Provide the [X, Y] coordinate of the cell's center where the given text is located.  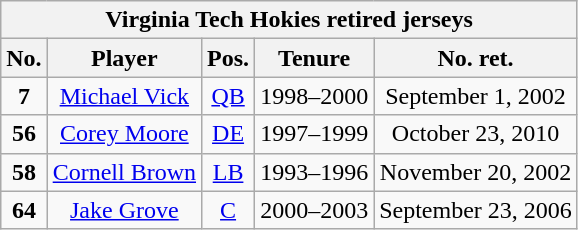
Player [124, 58]
Cornell Brown [124, 172]
Tenure [314, 58]
DE [228, 134]
1998–2000 [314, 96]
No. [24, 58]
September 1, 2002 [476, 96]
2000–2003 [314, 210]
7 [24, 96]
Pos. [228, 58]
C [228, 210]
November 20, 2002 [476, 172]
56 [24, 134]
October 23, 2010 [476, 134]
Virginia Tech Hokies retired jerseys [290, 20]
LB [228, 172]
1997–1999 [314, 134]
No. ret. [476, 58]
1993–1996 [314, 172]
58 [24, 172]
QB [228, 96]
64 [24, 210]
Corey Moore [124, 134]
September 23, 2006 [476, 210]
Michael Vick [124, 96]
Jake Grove [124, 210]
